Provide the [x, y] coordinate of the cell's center where the given text is located.  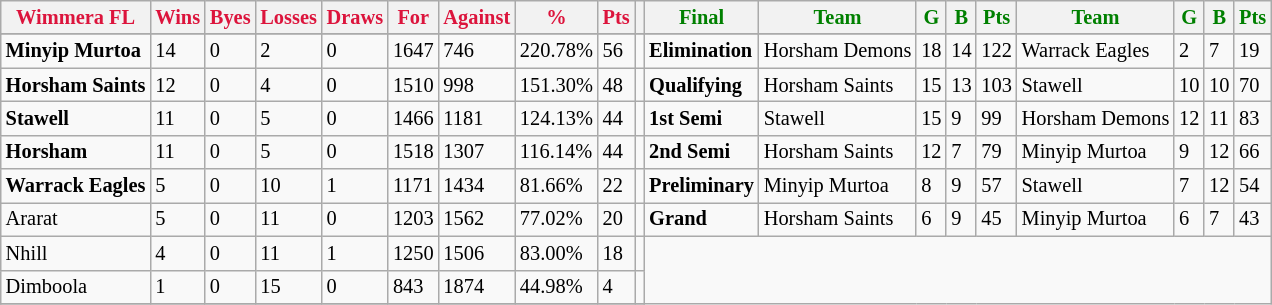
103 [996, 85]
56 [616, 51]
20 [616, 219]
1171 [413, 186]
81.66% [556, 186]
45 [996, 219]
79 [996, 152]
Preliminary [702, 186]
66 [1252, 152]
99 [996, 118]
Elimination [702, 51]
151.30% [556, 85]
57 [996, 186]
116.14% [556, 152]
1874 [476, 287]
Final [702, 17]
220.78% [556, 51]
Nhill [76, 253]
843 [413, 287]
998 [476, 85]
746 [476, 51]
Byes [230, 17]
122 [996, 51]
13 [961, 85]
70 [1252, 85]
54 [1252, 186]
Horsham [76, 152]
22 [616, 186]
1562 [476, 219]
19 [1252, 51]
Qualifying [702, 85]
43 [1252, 219]
Losses [288, 17]
1307 [476, 152]
1518 [413, 152]
1st Semi [702, 118]
1250 [413, 253]
83.00% [556, 253]
1510 [413, 85]
1181 [476, 118]
Grand [702, 219]
Against [476, 17]
1434 [476, 186]
48 [616, 85]
124.13% [556, 118]
8 [931, 186]
Draws [355, 17]
44.98% [556, 287]
Wins [178, 17]
1647 [413, 51]
1203 [413, 219]
For [413, 17]
1466 [413, 118]
77.02% [556, 219]
1506 [476, 253]
Wimmera FL [76, 17]
Dimboola [76, 287]
% [556, 17]
Ararat [76, 219]
2nd Semi [702, 152]
83 [1252, 118]
